From the cell containing the given text, extract its center point as (x, y) coordinate. 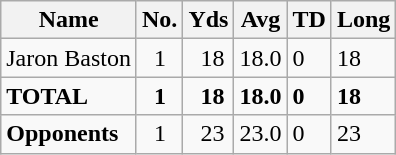
Long (363, 20)
Yds (208, 20)
TOTAL (69, 96)
Avg (260, 20)
Opponents (69, 134)
No. (159, 20)
Jaron Baston (69, 58)
TD (309, 20)
23.0 (260, 134)
Name (69, 20)
